Output the [X, Y] coordinate of the center of the cell containing the given text.  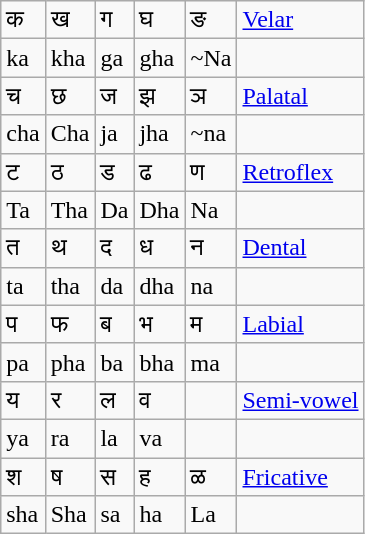
ड [114, 172]
म [211, 324]
jha [160, 134]
ya [23, 438]
झ [160, 96]
la [114, 438]
त [23, 248]
ळ [211, 477]
sha [23, 515]
pa [23, 362]
Sha [70, 515]
ष [70, 477]
स [114, 477]
bha [160, 362]
Ta [23, 210]
Na [211, 210]
ट [23, 172]
च [23, 96]
dha [160, 286]
ब [114, 324]
Dental [300, 248]
na [211, 286]
व [160, 400]
ढ [160, 172]
घ [160, 20]
~na [211, 134]
~Na [211, 58]
ka [23, 58]
ङ [211, 20]
ख [70, 20]
ह [160, 477]
क [23, 20]
भ [160, 324]
थ [70, 248]
छ [70, 96]
La [211, 515]
ल [114, 400]
प [23, 324]
ठ [70, 172]
sa [114, 515]
ग [114, 20]
ba [114, 362]
tha [70, 286]
va [160, 438]
Dha [160, 210]
श [23, 477]
ma [211, 362]
da [114, 286]
Da [114, 210]
ha [160, 515]
ध [160, 248]
ra [70, 438]
Retroflex [300, 172]
Palatal [300, 96]
र [70, 400]
ञ [211, 96]
kha [70, 58]
द [114, 248]
य [23, 400]
Labial [300, 324]
gha [160, 58]
Cha [70, 134]
ज [114, 96]
ja [114, 134]
Semi-vowel [300, 400]
ta [23, 286]
न [211, 248]
cha [23, 134]
फ [70, 324]
ण [211, 172]
pha [70, 362]
Velar [300, 20]
Tha [70, 210]
Fricative [300, 477]
ga [114, 58]
